Search for the cell housing the specified text and yield its (x, y) center coordinate. 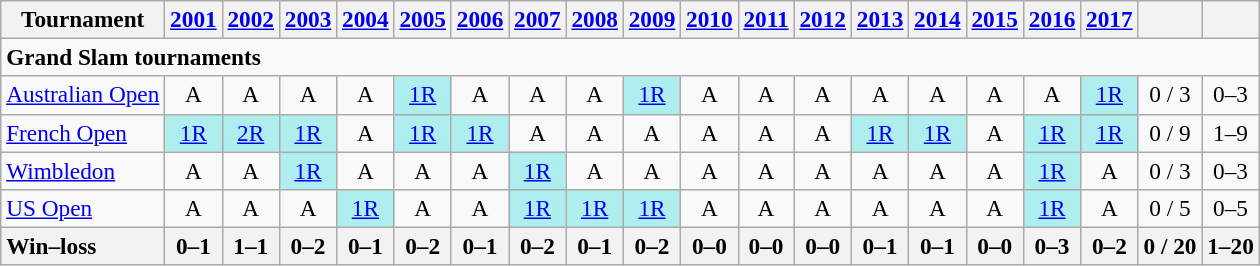
2001 (194, 19)
2012 (822, 19)
2009 (652, 19)
Win–loss (83, 246)
1–1 (250, 246)
2008 (594, 19)
Australian Open (83, 95)
1–20 (1230, 246)
0 / 9 (1170, 133)
US Open (83, 208)
2014 (938, 19)
0 / 5 (1170, 208)
Grand Slam tournaments (630, 57)
2017 (1110, 19)
0 / 20 (1170, 246)
Wimbledon (83, 170)
2002 (250, 19)
2013 (880, 19)
2006 (480, 19)
French Open (83, 133)
2R (250, 133)
0–5 (1230, 208)
2004 (366, 19)
2015 (994, 19)
2005 (422, 19)
2007 (538, 19)
2003 (308, 19)
2011 (766, 19)
2010 (710, 19)
2016 (1052, 19)
1–9 (1230, 133)
Tournament (83, 19)
